Scan for the cell matching the given text and deliver its [X, Y] coordinate at center. 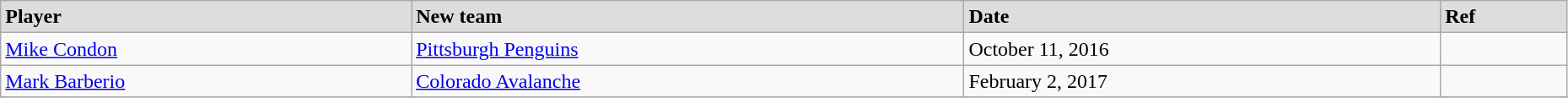
Mark Barberio [206, 81]
Mike Condon [206, 49]
Ref [1504, 17]
Date [1203, 17]
February 2, 2017 [1203, 81]
Player [206, 17]
New team [688, 17]
Colorado Avalanche [688, 81]
October 11, 2016 [1203, 49]
Pittsburgh Penguins [688, 49]
